Find where the given text appears and provide that cell's center as (X, Y) coordinate. 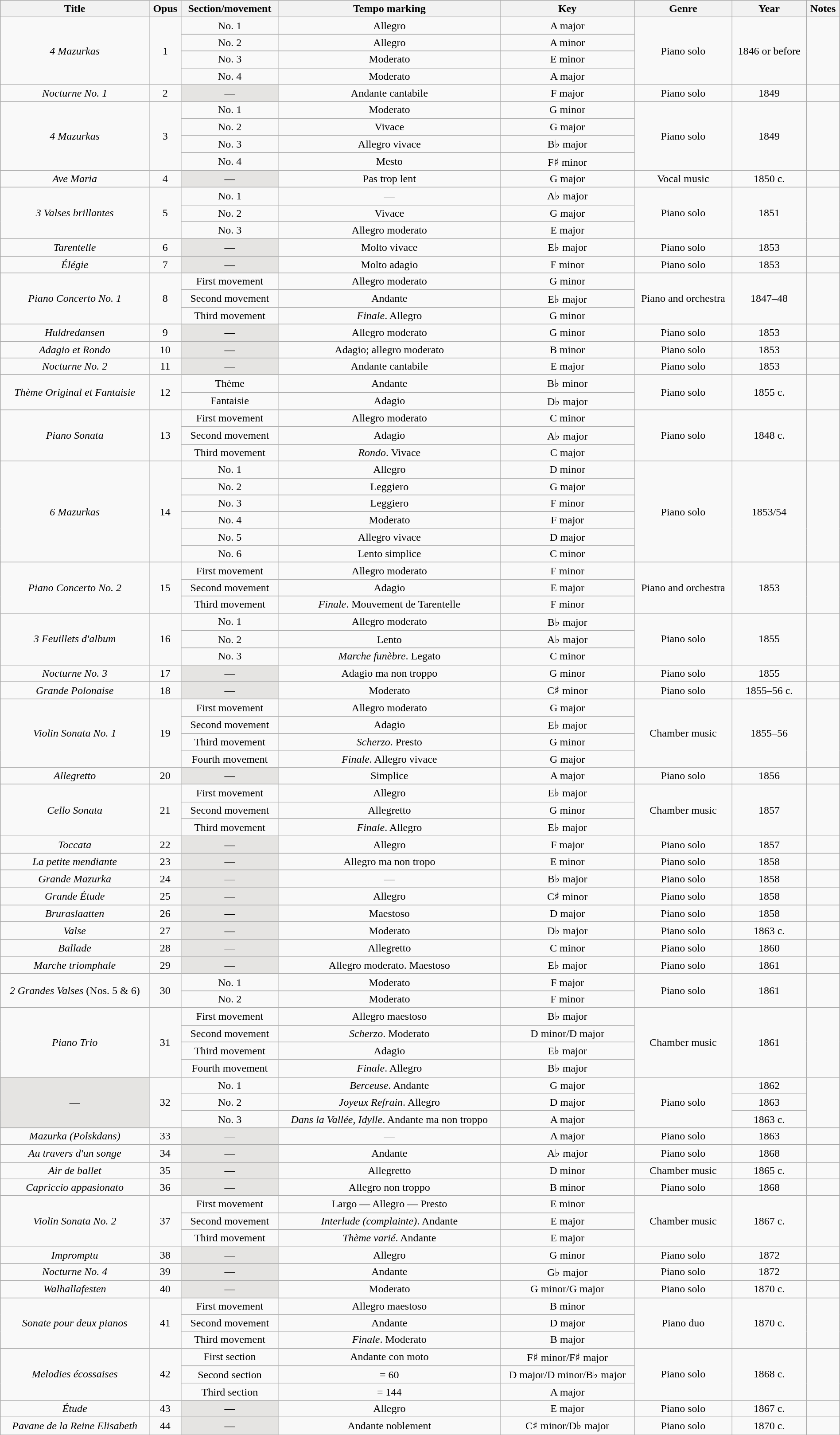
Adagio ma non troppo (389, 673)
Interlude (complainte). Andante (389, 1221)
C major (568, 452)
Huldredansen (75, 332)
3 Valses brillantes (75, 213)
Élégie (75, 265)
Notes (823, 9)
Pavane de la Reine Elisabeth (75, 1426)
Capriccio appasionato (75, 1187)
Étude (75, 1408)
28 (165, 948)
Piano Sonata (75, 436)
3 Feuillets d'album (75, 639)
Lento (389, 640)
1868 c. (769, 1374)
Molto vivace (389, 247)
Bruraslaatten (75, 913)
Scherzo. Presto (389, 742)
Piano Concerto No. 1 (75, 299)
16 (165, 639)
6 Mazurkas (75, 511)
Ballade (75, 948)
1855–56 (769, 733)
34 (165, 1153)
41 (165, 1323)
Third section (229, 1392)
Toccata (75, 845)
7 (165, 265)
Au travers d'un songe (75, 1153)
36 (165, 1187)
44 (165, 1426)
Thème Original et Fantaisie (75, 393)
Section/movement (229, 9)
Key (568, 9)
First section (229, 1357)
Nocturne No. 4 (75, 1272)
Melodies écossaises (75, 1374)
Sonate pour deux pianos (75, 1323)
Rondo. Vivace (389, 452)
Allegro non troppo (389, 1187)
1855 c. (769, 393)
= 144 (389, 1392)
Piano duo (683, 1323)
24 (165, 879)
33 (165, 1136)
C♯ minor/D♭ major (568, 1426)
15 (165, 588)
Thème (229, 384)
1865 c. (769, 1170)
40 (165, 1289)
8 (165, 299)
Marche triomphale (75, 965)
1847–48 (769, 299)
1846 or before (769, 51)
29 (165, 965)
27 (165, 931)
Simplice (389, 776)
2 Grandes Valses (Nos. 5 & 6) (75, 990)
13 (165, 436)
38 (165, 1255)
Fantaisie (229, 401)
No. 6 (229, 554)
No. 5 (229, 537)
Finale. Moderato (389, 1340)
La petite mendiante (75, 862)
F♯ minor/F♯ major (568, 1357)
Opus (165, 9)
Title (75, 9)
Allegro ma non tropo (389, 862)
Maestoso (389, 913)
26 (165, 913)
12 (165, 393)
Andante noblement (389, 1426)
Second section (229, 1375)
Adagio; allegro moderato (389, 350)
42 (165, 1374)
43 (165, 1408)
1860 (769, 948)
17 (165, 673)
Dans la Vallée, Idylle. Andante ma non troppo (389, 1119)
Grande Polonaise (75, 690)
Finale. Mouvement de Tarentelle (389, 604)
= 60 (389, 1375)
Allegro moderato. Maestoso (389, 965)
Piano Trio (75, 1042)
1853/54 (769, 511)
B♭ minor (568, 384)
Thème varié. Andante (389, 1238)
1862 (769, 1085)
Nocturne No. 1 (75, 93)
10 (165, 350)
1850 c. (769, 179)
Scherzo. Moderato (389, 1033)
32 (165, 1102)
1855–56 c. (769, 690)
30 (165, 990)
1 (165, 51)
37 (165, 1221)
2 (165, 93)
Air de ballet (75, 1170)
Mesto (389, 162)
D major/D minor/B♭ major (568, 1375)
22 (165, 845)
F♯ minor (568, 162)
Pas trop lent (389, 179)
Grande Étude (75, 896)
20 (165, 776)
Impromptu (75, 1255)
Genre (683, 9)
Nocturne No. 2 (75, 367)
23 (165, 862)
6 (165, 247)
Walhallafesten (75, 1289)
25 (165, 896)
Joyeux Refrain. Allegro (389, 1102)
39 (165, 1272)
Berceuse. Andante (389, 1085)
5 (165, 213)
1851 (769, 213)
Largo — Allegro — Presto (389, 1204)
Vocal music (683, 179)
Year (769, 9)
D minor/D major (568, 1033)
11 (165, 367)
G♭ major (568, 1272)
G minor/G major (568, 1289)
Grande Mazurka (75, 879)
A minor (568, 43)
31 (165, 1042)
Piano Concerto No. 2 (75, 588)
21 (165, 810)
18 (165, 690)
Finale. Allegro vivace (389, 759)
Violin Sonata No. 1 (75, 733)
Mazurka (Polskdans) (75, 1136)
9 (165, 332)
Marche funèbre. Legato (389, 656)
Tempo marking (389, 9)
Adagio et Rondo (75, 350)
14 (165, 511)
Lento simplice (389, 554)
Ave Maria (75, 179)
Tarentelle (75, 247)
19 (165, 733)
B major (568, 1340)
4 (165, 179)
1856 (769, 776)
1848 c. (769, 436)
Violin Sonata No. 2 (75, 1221)
3 (165, 136)
Valse (75, 931)
Nocturne No. 3 (75, 673)
35 (165, 1170)
Andante con moto (389, 1357)
Cello Sonata (75, 810)
Molto adagio (389, 265)
